Detect which cell encompasses the target text, then output its [X, Y] center coordinate. 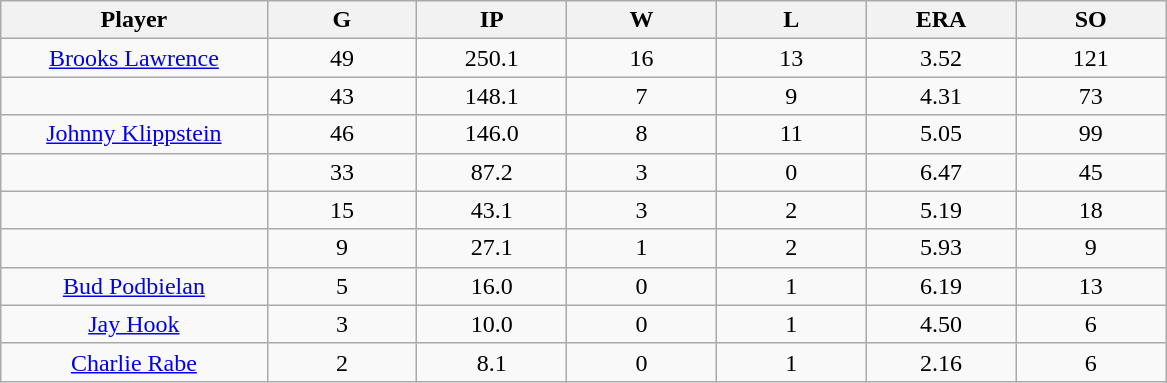
Jay Hook [134, 324]
73 [1091, 96]
L [791, 20]
27.1 [492, 248]
IP [492, 20]
3.52 [941, 58]
7 [642, 96]
5.05 [941, 134]
5 [342, 286]
121 [1091, 58]
SO [1091, 20]
16.0 [492, 286]
45 [1091, 172]
10.0 [492, 324]
W [642, 20]
8.1 [492, 362]
43 [342, 96]
Bud Podbielan [134, 286]
2.16 [941, 362]
Johnny Klippstein [134, 134]
ERA [941, 20]
6.47 [941, 172]
5.93 [941, 248]
Charlie Rabe [134, 362]
46 [342, 134]
99 [1091, 134]
Brooks Lawrence [134, 58]
49 [342, 58]
16 [642, 58]
148.1 [492, 96]
146.0 [492, 134]
87.2 [492, 172]
33 [342, 172]
4.31 [941, 96]
43.1 [492, 210]
6.19 [941, 286]
4.50 [941, 324]
15 [342, 210]
8 [642, 134]
11 [791, 134]
5.19 [941, 210]
18 [1091, 210]
Player [134, 20]
G [342, 20]
250.1 [492, 58]
